Extract the [x, y] coordinate from the center of the cell holding the provided text.  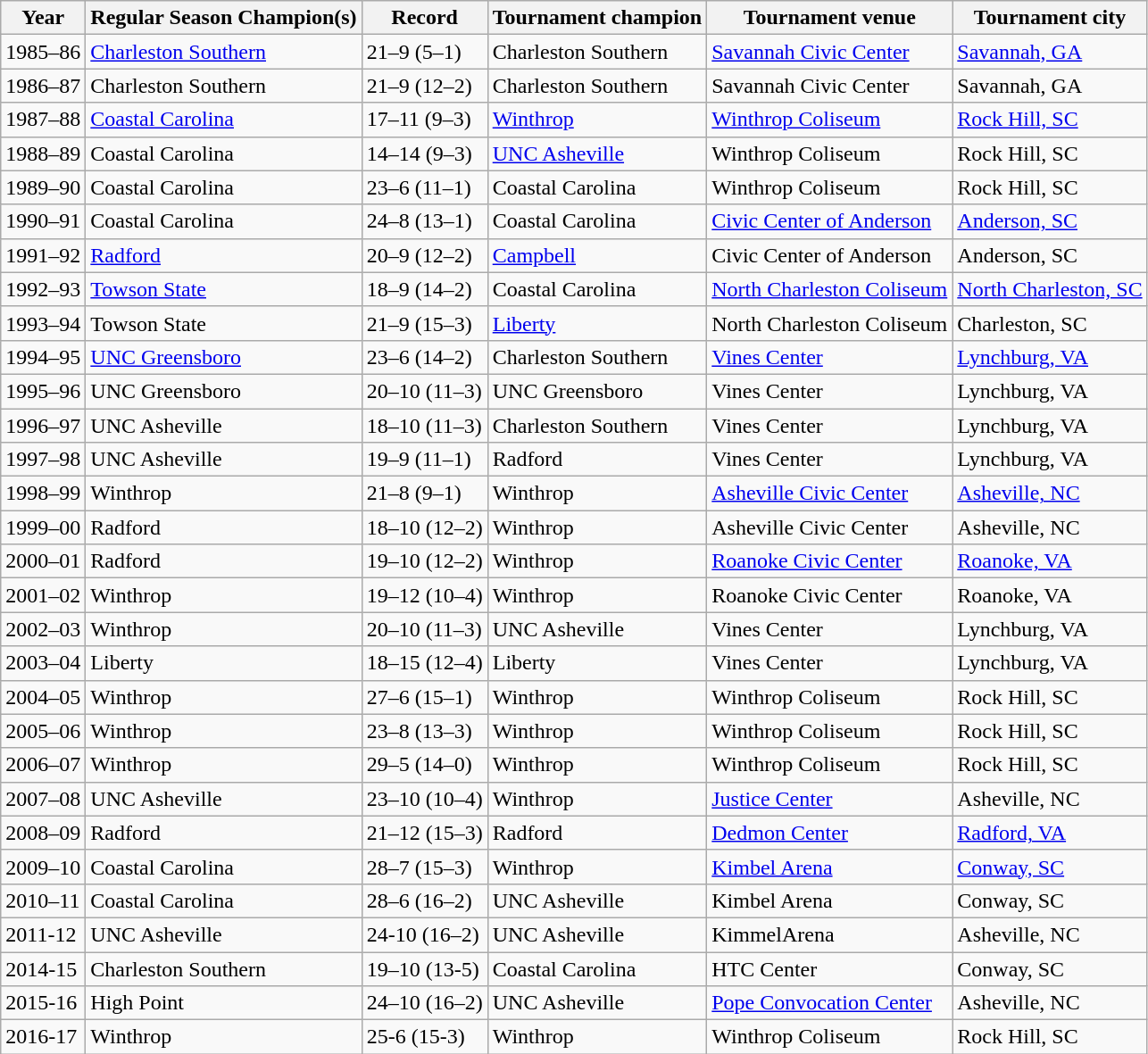
24-10 (16–2) [425, 934]
KimmelArena [830, 934]
2011-12 [43, 934]
18–10 (11–3) [425, 426]
2010–11 [43, 900]
24–8 (13–1) [425, 221]
Tournament champion [597, 18]
1987–88 [43, 120]
18–15 (12–4) [425, 663]
27–6 (15–1) [425, 697]
23–8 (13–3) [425, 731]
2007–08 [43, 799]
1995–96 [43, 391]
1988–89 [43, 154]
2008–09 [43, 833]
2009–10 [43, 867]
1991–92 [43, 255]
2006–07 [43, 765]
21–9 (12–2) [425, 86]
20–9 (12–2) [425, 255]
23–6 (14–2) [425, 357]
17–11 (9–3) [425, 120]
1998–99 [43, 494]
1999–00 [43, 527]
19–10 (12–2) [425, 561]
28–7 (15–3) [425, 867]
North Charleston, SC [1050, 289]
14–14 (9–3) [425, 154]
19–10 (13-5) [425, 968]
19–9 (11–1) [425, 460]
21–9 (5–1) [425, 52]
2004–05 [43, 697]
Tournament venue [830, 18]
2003–04 [43, 663]
18–10 (12–2) [425, 527]
Year [43, 18]
Dedmon Center [830, 833]
24–10 (16–2) [425, 1003]
23–10 (10–4) [425, 799]
2015-16 [43, 1003]
1994–95 [43, 357]
High Point [223, 1003]
Radford, VA [1050, 833]
1990–91 [43, 221]
21–9 (15–3) [425, 323]
1992–93 [43, 289]
2002–03 [43, 629]
18–9 (14–2) [425, 289]
Justice Center [830, 799]
1996–97 [43, 426]
HTC Center [830, 968]
Pope Convocation Center [830, 1003]
29–5 (14–0) [425, 765]
Tournament city [1050, 18]
21–12 (15–3) [425, 833]
2005–06 [43, 731]
2014-15 [43, 968]
1997–98 [43, 460]
2000–01 [43, 561]
Campbell [597, 255]
19–12 (10–4) [425, 595]
1985–86 [43, 52]
28–6 (16–2) [425, 900]
1986–87 [43, 86]
Regular Season Champion(s) [223, 18]
1989–90 [43, 187]
21–8 (9–1) [425, 494]
2016-17 [43, 1037]
25-6 (15-3) [425, 1037]
2001–02 [43, 595]
Charleston, SC [1050, 323]
23–6 (11–1) [425, 187]
1993–94 [43, 323]
Record [425, 18]
